Locate the cell with the specified text and output its (x, y) center coordinate. 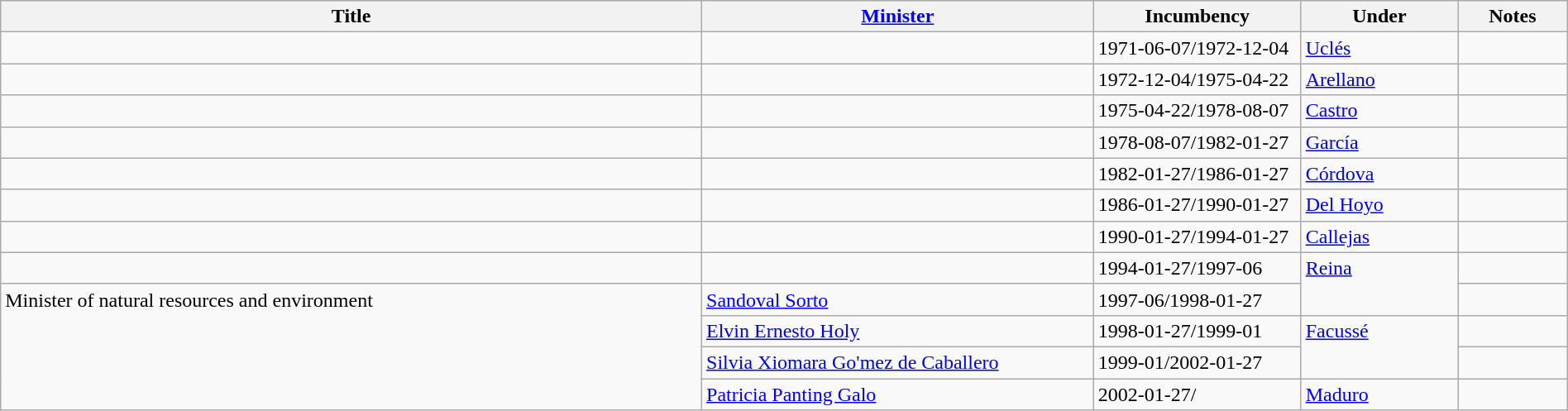
Title (351, 17)
Córdova (1379, 174)
Under (1379, 17)
Del Hoyo (1379, 205)
Silvia Xiomara Go'mez de Caballero (898, 362)
Castro (1379, 111)
1999-01/2002-01-27 (1198, 362)
Incumbency (1198, 17)
1972-12-04/1975-04-22 (1198, 79)
1997-06/1998-01-27 (1198, 299)
Reina (1379, 284)
Uclés (1379, 48)
Callejas (1379, 237)
1990-01-27/1994-01-27 (1198, 237)
García (1379, 142)
Minister of natural resources and environment (351, 346)
Notes (1513, 17)
1975-04-22/1978-08-07 (1198, 111)
1982-01-27/1986-01-27 (1198, 174)
Maduro (1379, 394)
1978-08-07/1982-01-27 (1198, 142)
1994-01-27/1997-06 (1198, 268)
Minister (898, 17)
Elvin Ernesto Holy (898, 331)
Patricia Panting Galo (898, 394)
2002-01-27/ (1198, 394)
Sandoval Sorto (898, 299)
Facussé (1379, 346)
Arellano (1379, 79)
1971-06-07/1972-12-04 (1198, 48)
1986-01-27/1990-01-27 (1198, 205)
1998-01-27/1999-01 (1198, 331)
